Determine the (x, y) coordinate at the center of the cell enclosing the given text.  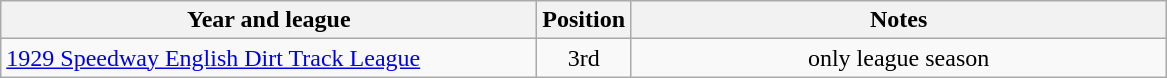
Year and league (269, 20)
1929 Speedway English Dirt Track League (269, 58)
only league season (899, 58)
3rd (584, 58)
Position (584, 20)
Notes (899, 20)
